Find where the given text appears and provide that cell's center as (X, Y) coordinate. 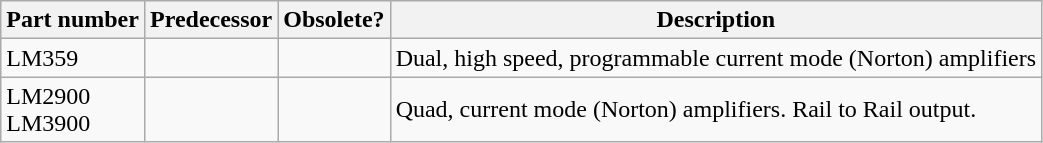
LM359 (73, 58)
Predecessor (210, 20)
LM2900LM3900 (73, 110)
Dual, high speed, programmable current mode (Norton) amplifiers (716, 58)
Obsolete? (334, 20)
Quad, current mode (Norton) amplifiers. Rail to Rail output. (716, 110)
Description (716, 20)
Part number (73, 20)
